Detect which cell encompasses the target text, then output its [x, y] center coordinate. 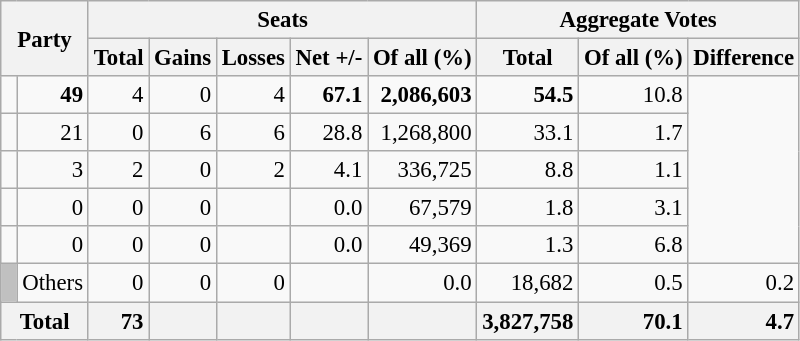
Party [45, 38]
3 [52, 170]
49,369 [422, 245]
Seats [282, 20]
3,827,758 [528, 321]
1,268,800 [422, 133]
Others [52, 283]
Aggregate Votes [638, 20]
Difference [744, 58]
Losses [253, 58]
67,579 [422, 208]
49 [52, 95]
0.2 [744, 283]
1.3 [528, 245]
10.8 [634, 95]
3.1 [634, 208]
8.8 [528, 170]
18,682 [528, 283]
0.5 [634, 283]
336,725 [422, 170]
33.1 [528, 133]
21 [52, 133]
54.5 [528, 95]
1.7 [634, 133]
1.8 [528, 208]
2,086,603 [422, 95]
70.1 [634, 321]
4.1 [328, 170]
28.8 [328, 133]
Net +/- [328, 58]
67.1 [328, 95]
4.7 [744, 321]
6.8 [634, 245]
Gains [183, 58]
1.1 [634, 170]
73 [118, 321]
